From the cell containing the given text, extract its center point as (X, Y) coordinate. 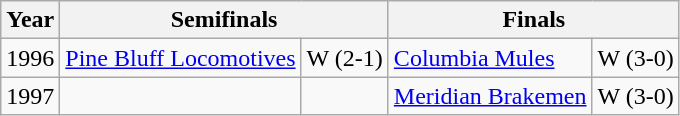
Semifinals (224, 20)
W (2-1) (344, 58)
1996 (30, 58)
1997 (30, 96)
Finals (534, 20)
Columbia Mules (490, 58)
Year (30, 20)
Pine Bluff Locomotives (180, 58)
Meridian Brakemen (490, 96)
